Scan for the cell matching the given text and deliver its [x, y] coordinate at center. 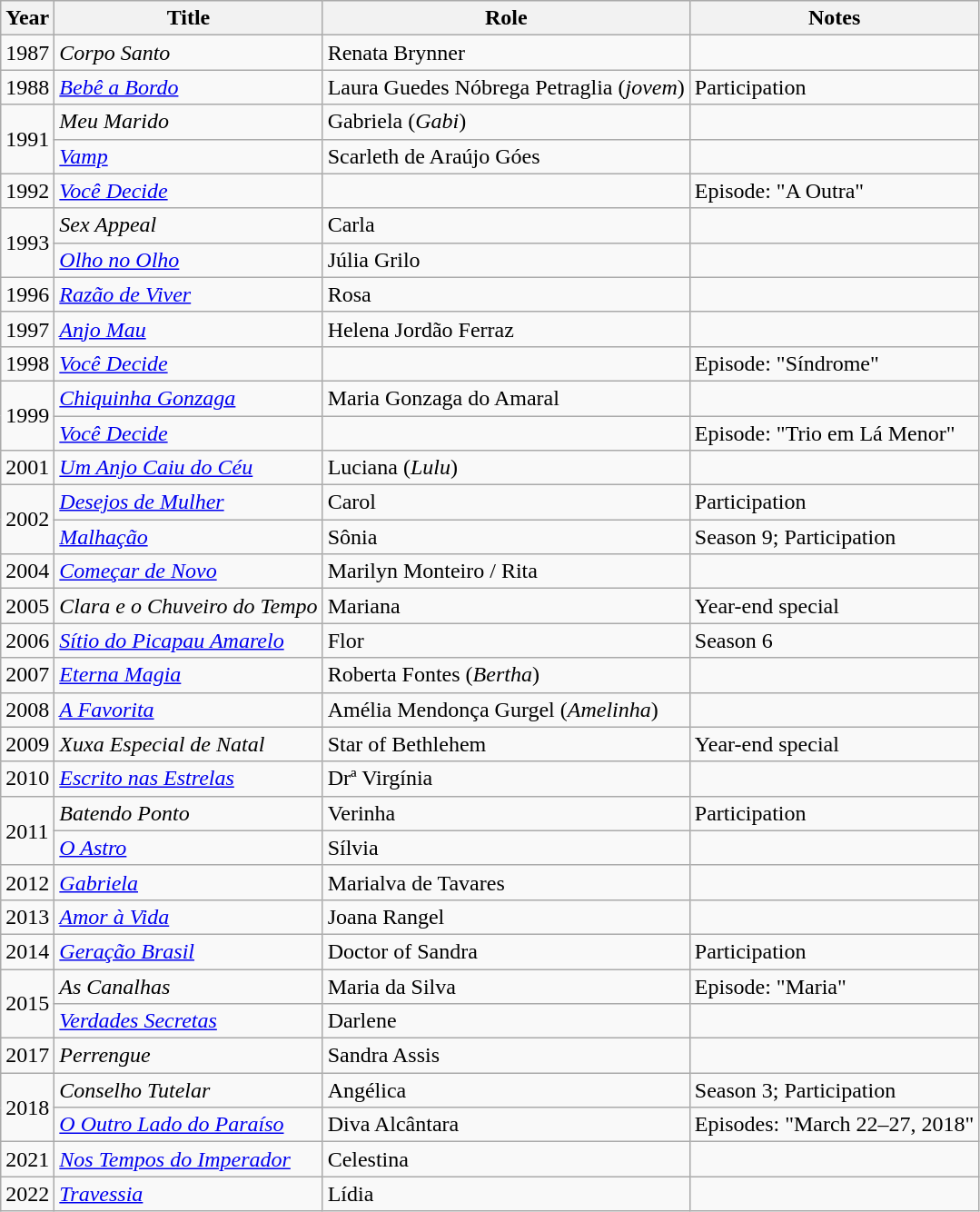
2008 [27, 710]
Maria da Silva [506, 986]
Malhação [189, 537]
2007 [27, 675]
2011 [27, 830]
Corpo Santo [189, 53]
1998 [27, 363]
As Canalhas [189, 986]
Sônia [506, 537]
Chiquinha Gonzaga [189, 398]
2013 [27, 917]
Nos Tempos do Imperador [189, 1159]
2009 [27, 744]
Notes [834, 18]
Amélia Mendonça Gurgel (Amelinha) [506, 710]
Episode: "A Outra" [834, 191]
1992 [27, 191]
Diva Alcântara [506, 1125]
2015 [27, 1003]
1999 [27, 415]
Júlia Grilo [506, 260]
Episodes: "March 22–27, 2018" [834, 1125]
Laura Guedes Nóbrega Petraglia (jovem) [506, 87]
Travessia [189, 1194]
Clara e o Chuveiro do Tempo [189, 606]
Episode: "Maria" [834, 986]
Star of Bethlehem [506, 744]
Batendo Ponto [189, 813]
Carla [506, 225]
1993 [27, 243]
1991 [27, 139]
Title [189, 18]
Drª Virgínia [506, 779]
2004 [27, 571]
Scarleth de Araújo Góes [506, 156]
2001 [27, 468]
2005 [27, 606]
Helena Jordão Ferraz [506, 329]
Olho no Olho [189, 260]
Sandra Assis [506, 1056]
Verdades Secretas [189, 1021]
Marilyn Monteiro / Rita [506, 571]
O Astro [189, 848]
2002 [27, 520]
Episode: "Síndrome" [834, 363]
Marialva de Tavares [506, 882]
Um Anjo Caiu do Céu [189, 468]
Escrito nas Estrelas [189, 779]
Razão de Viver [189, 294]
Roberta Fontes (Bertha) [506, 675]
Luciana (Lulu) [506, 468]
Year [27, 18]
Gabriela (Gabi) [506, 122]
O Outro Lado do Paraíso [189, 1125]
Season 6 [834, 641]
Sex Appeal [189, 225]
2017 [27, 1056]
Flor [506, 641]
Episode: "Trio em Lá Menor" [834, 433]
Renata Brynner [506, 53]
Geração Brasil [189, 951]
Celestina [506, 1159]
1996 [27, 294]
2018 [27, 1108]
Amor à Vida [189, 917]
Xuxa Especial de Natal [189, 744]
1987 [27, 53]
Eterna Magia [189, 675]
Darlene [506, 1021]
Angélica [506, 1090]
Carol [506, 502]
1988 [27, 87]
Meu Marido [189, 122]
Perrengue [189, 1056]
Season 9; Participation [834, 537]
Lídia [506, 1194]
Verinha [506, 813]
Começar de Novo [189, 571]
Joana Rangel [506, 917]
2022 [27, 1194]
2012 [27, 882]
2021 [27, 1159]
2010 [27, 779]
Role [506, 18]
Desejos de Mulher [189, 502]
Mariana [506, 606]
Conselho Tutelar [189, 1090]
Maria Gonzaga do Amaral [506, 398]
Sítio do Picapau Amarelo [189, 641]
Gabriela [189, 882]
2014 [27, 951]
Sílvia [506, 848]
Season 3; Participation [834, 1090]
Vamp [189, 156]
A Favorita [189, 710]
Doctor of Sandra [506, 951]
Rosa [506, 294]
Bebê a Bordo [189, 87]
Anjo Mau [189, 329]
1997 [27, 329]
2006 [27, 641]
